Identify which cell holds the provided text, then report its (x, y) central coordinate. 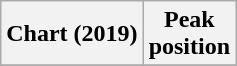
Peak position (189, 34)
Chart (2019) (72, 34)
